Identify which cell holds the provided text, then report its (X, Y) central coordinate. 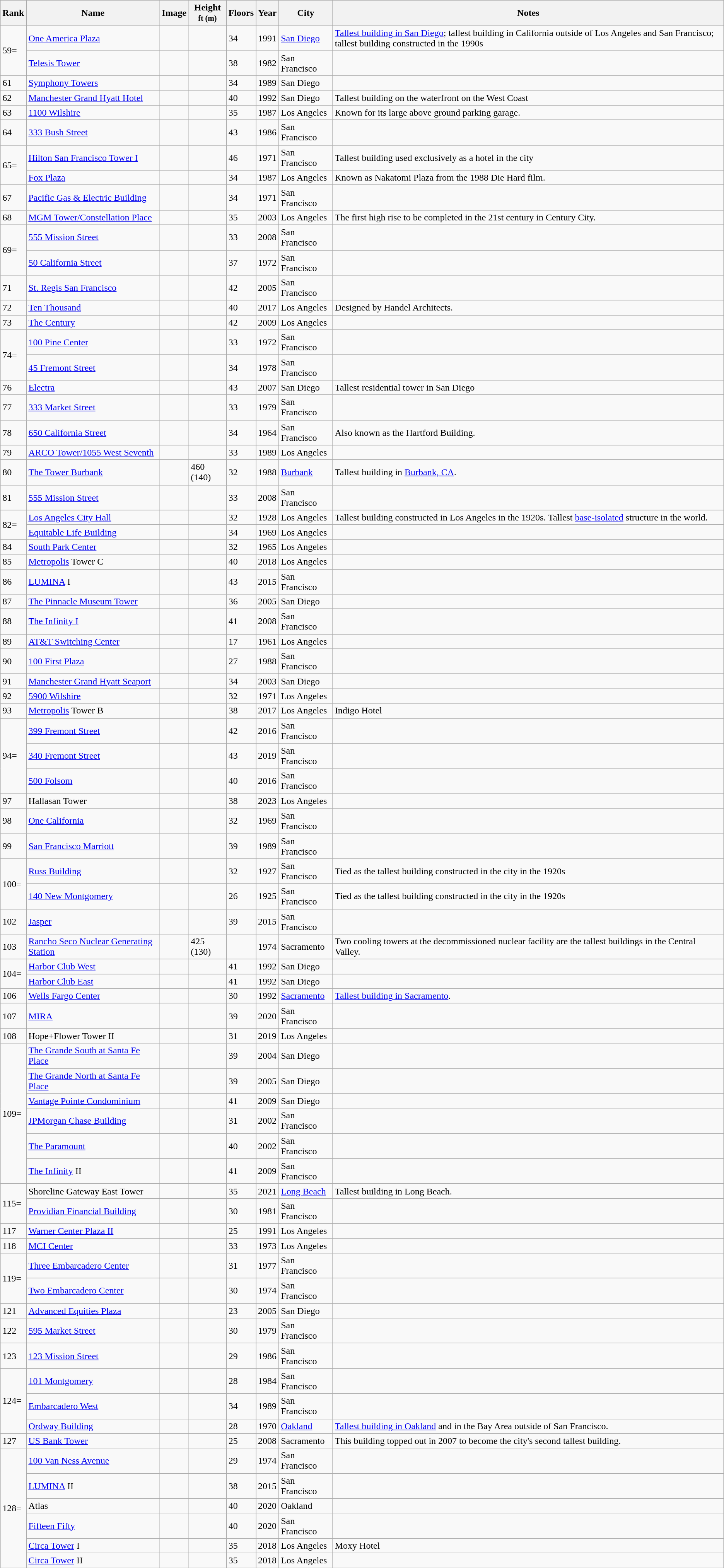
ARCO Tower/1055 West Seventh (93, 452)
Metropolis Tower B (93, 711)
Tallest building in Burbank, CA. (528, 473)
Rancho Seco Nuclear Generating Station (93, 947)
500 Folsom (93, 781)
128= (13, 1508)
100 Van Ness Avenue (93, 1461)
1973 (268, 1246)
Burbank (306, 473)
98 (13, 821)
The Pinnacle Museum Tower (93, 602)
1100 Wilshire (93, 113)
Ten Thousand (93, 308)
The first high rise to be completed in the 21st century in Century City. (528, 217)
121 (13, 1311)
79 (13, 452)
124= (13, 1401)
101 Montgomery (93, 1381)
119= (13, 1278)
2004 (268, 1056)
1977 (268, 1266)
61 (13, 83)
Tallest building used exclusively as a hotel in the city (528, 158)
99 (13, 846)
50 California Street (93, 262)
17 (241, 642)
140 New Montgomery (93, 896)
City (306, 13)
Shoreline Gateway East Tower (93, 1191)
36 (241, 602)
67 (13, 197)
Equitable Life Building (93, 532)
100 First Plaza (93, 661)
1927 (268, 871)
Tallest building in San Diego; tallest building in California outside of Los Angeles and San Francisco; tallest building constructed in the 1990s (528, 38)
Fifteen Fifty (93, 1526)
92 (13, 696)
Circa Tower II (93, 1560)
100 Pine Center (93, 343)
1928 (268, 517)
Tallest building in Sacramento. (528, 996)
73 (13, 322)
Symphony Towers (93, 83)
117 (13, 1231)
89 (13, 642)
LUMINA I (93, 582)
Year (268, 13)
Advanced Equities Plaza (93, 1311)
Metropolis Tower C (93, 561)
93 (13, 711)
Name (93, 13)
This building topped out in 2007 to become the city's second tallest building. (528, 1441)
The Infinity II (93, 1171)
Ordway Building (93, 1426)
77 (13, 408)
The Century (93, 322)
94= (13, 756)
1981 (268, 1211)
1984 (268, 1381)
63 (13, 113)
26 (241, 896)
1961 (268, 642)
Known as Nakatomi Plaza from the 1988 Die Hard film. (528, 177)
1925 (268, 896)
65= (13, 165)
64 (13, 132)
MGM Tower/Constellation Place (93, 217)
122 (13, 1331)
80 (13, 473)
2007 (268, 387)
Fox Plaza (93, 177)
Wells Fargo Center (93, 996)
1978 (268, 367)
Floors (241, 13)
Tallest building in Long Beach. (528, 1191)
Designed by Handel Architects. (528, 308)
460 (140) (208, 473)
68 (13, 217)
5900 Wilshire (93, 696)
88 (13, 622)
91 (13, 681)
The Grande North at Santa Fe Place (93, 1081)
Tallest building constructed in Los Angeles in the 1920s. Tallest base-isolated structure in the world. (528, 517)
The Tower Burbank (93, 473)
Telesis Tower (93, 63)
Electra (93, 387)
Tallest residential tower in San Diego (528, 387)
The Infinity I (93, 622)
84 (13, 547)
104= (13, 974)
Hilton San Francisco Tower I (93, 158)
425 (130) (208, 947)
2021 (268, 1191)
72 (13, 308)
123 (13, 1356)
US Bank Tower (93, 1441)
1965 (268, 547)
Providian Financial Building (93, 1211)
76 (13, 387)
Heightft (m) (208, 13)
399 Fremont Street (93, 731)
Notes (528, 13)
71 (13, 288)
MCI Center (93, 1246)
Embarcadero West (93, 1406)
Manchester Grand Hyatt Hotel (93, 98)
Long Beach (306, 1191)
1964 (268, 432)
Pacific Gas & Electric Building (93, 197)
Russ Building (93, 871)
MIRA (93, 1016)
62 (13, 98)
Two cooling towers at the decommissioned nuclear facility are the tallest buildings in the Central Valley. (528, 947)
109= (13, 1114)
Three Embarcadero Center (93, 1266)
Warner Center Plaza II (93, 1231)
23 (241, 1311)
78 (13, 432)
45 Fremont Street (93, 367)
46 (241, 158)
St. Regis San Francisco (93, 288)
AT&T Switching Center (93, 642)
100= (13, 884)
1970 (268, 1426)
107 (13, 1016)
Known for its large above ground parking garage. (528, 113)
595 Market Street (93, 1331)
82= (13, 525)
Tallest building in Oakland and in the Bay Area outside of San Francisco. (528, 1426)
Also known as the Hartford Building. (528, 432)
115= (13, 1203)
69= (13, 250)
The Paramount (93, 1146)
59= (13, 51)
102 (13, 921)
27 (241, 661)
333 Bush Street (93, 132)
123 Mission Street (93, 1356)
One California (93, 821)
103 (13, 947)
333 Market Street (93, 408)
81 (13, 497)
87 (13, 602)
Harbor Club West (93, 967)
74= (13, 355)
Tallest building on the waterfront on the West Coast (528, 98)
340 Fremont Street (93, 756)
650 California Street (93, 432)
Harbor Club East (93, 981)
Vantage Pointe Condominium (93, 1101)
Los Angeles City Hall (93, 517)
Rank (13, 13)
Jasper (93, 921)
86 (13, 582)
85 (13, 561)
127 (13, 1441)
108 (13, 1036)
Atlas (93, 1506)
Image (174, 13)
37 (241, 262)
JPMorgan Chase Building (93, 1121)
90 (13, 661)
97 (13, 801)
San Francisco Marriott (93, 846)
LUMINA II (93, 1486)
2023 (268, 801)
Moxy Hotel (528, 1546)
1982 (268, 63)
South Park Center (93, 547)
Manchester Grand Hyatt Seaport (93, 681)
106 (13, 996)
Circa Tower I (93, 1546)
Two Embarcadero Center (93, 1291)
The Grande South at Santa Fe Place (93, 1056)
One America Plaza (93, 38)
118 (13, 1246)
Hallasan Tower (93, 801)
Indigo Hotel (528, 711)
Hope+Flower Tower II (93, 1036)
